Find where the given text appears and provide that cell's center as (x, y) coordinate. 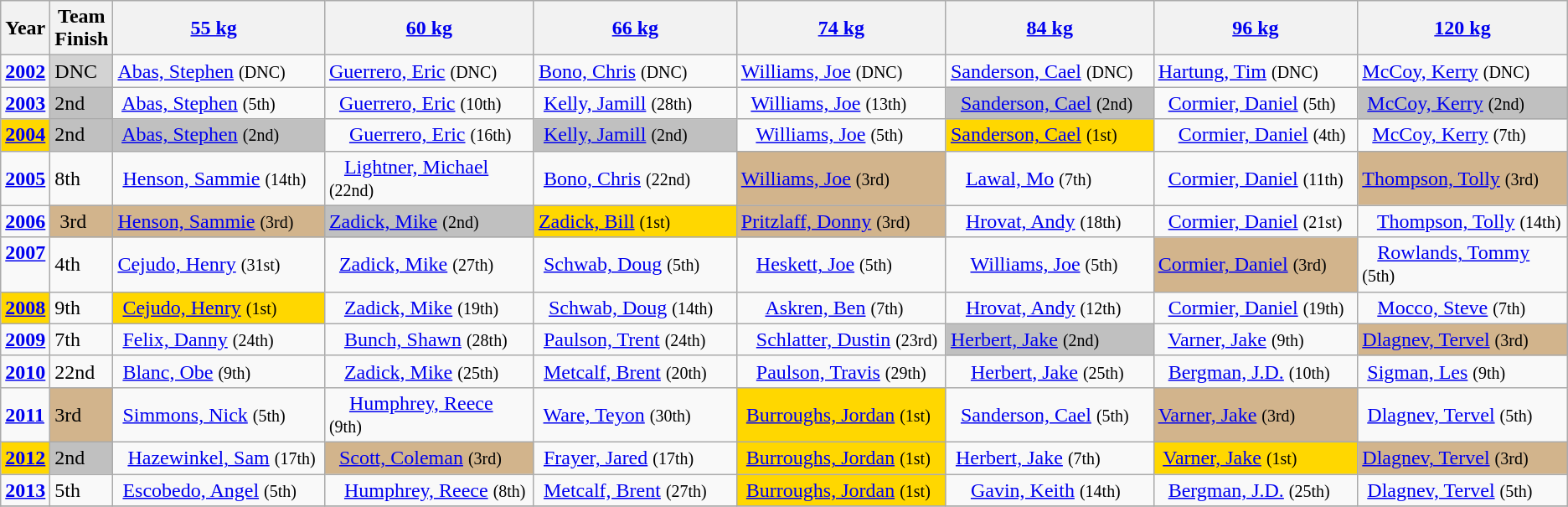
7th (82, 339)
Cormier, Daniel (21st) (1256, 221)
McCoy, Kerry (7th) (1462, 135)
Bono, Chris (DNC) (635, 71)
Herbert, Jake (25th) (1050, 371)
Gavin, Keith (14th) (1050, 490)
Sanderson, Cael (2nd) (1050, 103)
120 kg (1462, 28)
Zadick, Mike (27th) (429, 265)
66 kg (635, 28)
55 kg (219, 28)
Bergman, J.D. (10th) (1256, 371)
Kelly, Jamill (2nd) (635, 135)
9th (82, 308)
2006 (25, 221)
2009 (25, 339)
McCoy, Kerry (DNC) (1462, 71)
Metcalf, Brent (27th) (635, 490)
Blanc, Obe (9th) (219, 371)
Varner, Jake (9th) (1256, 339)
Abas, Stephen (DNC) (219, 71)
2003 (25, 103)
Hazewinkel, Sam (17th) (219, 458)
Schwab, Doug (5th) (635, 265)
Zadick, Bill (1st) (635, 221)
Schwab, Doug (14th) (635, 308)
Cormier, Daniel (19th) (1256, 308)
Ware, Teyon (30th) (635, 414)
Hrovat, Andy (12th) (1050, 308)
2011 (25, 414)
Williams, Joe (3rd) (841, 178)
Mocco, Steve (7th) (1462, 308)
Guerrero, Eric (DNC) (429, 71)
Guerrero, Eric (16th) (429, 135)
Pritzlaff, Donny (3rd) (841, 221)
4th (82, 265)
Zadick, Mike (19th) (429, 308)
Metcalf, Brent (20th) (635, 371)
Cormier, Daniel (11th) (1256, 178)
Cejudo, Henry (1st) (219, 308)
Williams, Joe (DNC) (841, 71)
Askren, Ben (7th) (841, 308)
84 kg (1050, 28)
Herbert, Jake (7th) (1050, 458)
Bergman, J.D. (25th) (1256, 490)
Williams, Joe (13th) (841, 103)
Paulson, Trent (24th) (635, 339)
Team Finish (82, 28)
Cormier, Daniel (3rd) (1256, 265)
2010 (25, 371)
96 kg (1256, 28)
Guerrero, Eric (10th) (429, 103)
Heskett, Joe (5th) (841, 265)
2013 (25, 490)
60 kg (429, 28)
Humphrey, Reece (9th) (429, 414)
Thompson, Tolly (3rd) (1462, 178)
Varner, Jake (3rd) (1256, 414)
McCoy, Kerry (2nd) (1462, 103)
5th (82, 490)
Abas, Stephen (5th) (219, 103)
Bunch, Shawn (28th) (429, 339)
DNC (82, 71)
Escobedo, Angel (5th) (219, 490)
2002 (25, 71)
Paulson, Travis (29th) (841, 371)
2008 (25, 308)
Sigman, Les (9th) (1462, 371)
74 kg (841, 28)
2005 (25, 178)
Cormier, Daniel (4th) (1256, 135)
Hrovat, Andy (18th) (1050, 221)
Abas, Stephen (2nd) (219, 135)
Lightner, Michael (22nd) (429, 178)
Bono, Chris (22nd) (635, 178)
Sanderson, Cael (DNC) (1050, 71)
Kelly, Jamill (28th) (635, 103)
Cormier, Daniel (5th) (1256, 103)
Frayer, Jared (17th) (635, 458)
Simmons, Nick (5th) (219, 414)
Rowlands, Tommy (5th) (1462, 265)
Humphrey, Reece (8th) (429, 490)
2004 (25, 135)
Cejudo, Henry (31st) (219, 265)
22nd (82, 371)
Hartung, Tim (DNC) (1256, 71)
Schlatter, Dustin (23rd) (841, 339)
Herbert, Jake (2nd) (1050, 339)
Thompson, Tolly (14th) (1462, 221)
2012 (25, 458)
8th (82, 178)
Sanderson, Cael (1st) (1050, 135)
Sanderson, Cael (5th) (1050, 414)
Zadick, Mike (25th) (429, 371)
Felix, Danny (24th) (219, 339)
Lawal, Mo (7th) (1050, 178)
2007 (25, 265)
Scott, Coleman (3rd) (429, 458)
Henson, Sammie (3rd) (219, 221)
Varner, Jake (1st) (1256, 458)
Zadick, Mike (2nd) (429, 221)
Year (25, 28)
Henson, Sammie (14th) (219, 178)
